Capture the cell that displays the provided text and extract its (X, Y) central coordinate. 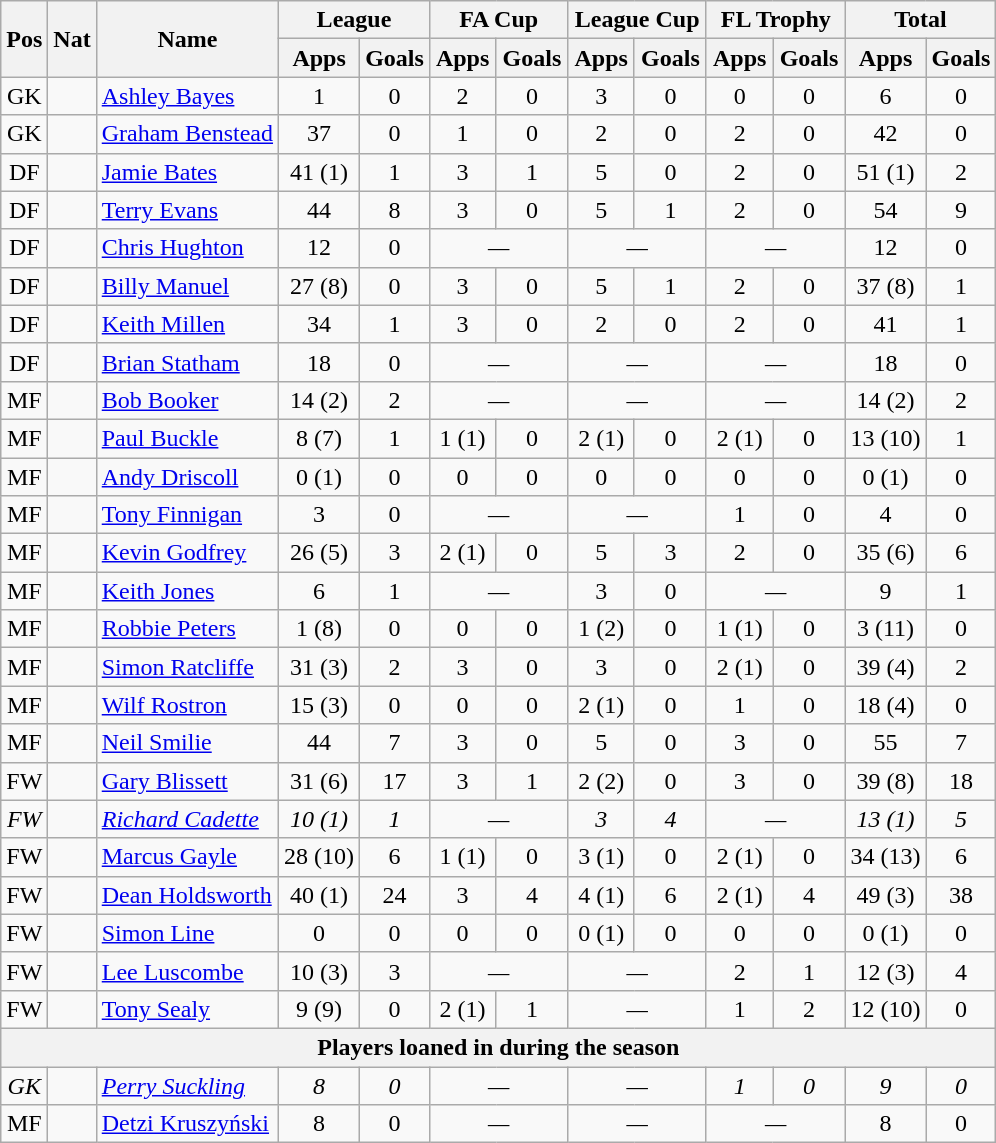
FA Cup (498, 20)
31 (6) (320, 781)
Paul Buckle (187, 438)
Detzi Kruszyński (187, 1124)
Chris Hughton (187, 248)
24 (395, 895)
54 (886, 210)
League (354, 20)
34 (320, 324)
41 (886, 324)
Pos (24, 39)
Players loaned in during the season (498, 1047)
26 (5) (320, 553)
Tony Finnigan (187, 515)
1 (2) (602, 629)
13 (10) (886, 438)
Dean Holdsworth (187, 895)
28 (10) (320, 857)
Simon Ratcliffe (187, 667)
Wilf Rostron (187, 705)
Terry Evans (187, 210)
9 (9) (320, 1009)
Gary Blissett (187, 781)
Jamie Bates (187, 172)
Ashley Bayes (187, 96)
Brian Statham (187, 362)
18 (4) (886, 705)
Robbie Peters (187, 629)
49 (3) (886, 895)
Name (187, 39)
55 (886, 743)
3 (11) (886, 629)
15 (3) (320, 705)
Tony Sealy (187, 1009)
37 (320, 134)
Keith Millen (187, 324)
12 (10) (886, 1009)
Marcus Gayle (187, 857)
Nat (72, 39)
39 (4) (886, 667)
39 (8) (886, 781)
42 (886, 134)
12 (3) (886, 971)
Keith Jones (187, 591)
4 (1) (602, 895)
40 (1) (320, 895)
Billy Manuel (187, 286)
Bob Booker (187, 400)
FL Trophy (776, 20)
38 (961, 895)
Andy Driscoll (187, 477)
Graham Benstead (187, 134)
34 (13) (886, 857)
10 (3) (320, 971)
13 (1) (886, 819)
Total (920, 20)
Kevin Godfrey (187, 553)
37 (8) (886, 286)
League Cup (638, 20)
41 (1) (320, 172)
1 (8) (320, 629)
27 (8) (320, 286)
51 (1) (886, 172)
3 (1) (602, 857)
31 (3) (320, 667)
10 (1) (320, 819)
Richard Cadette (187, 819)
2 (2) (602, 781)
Lee Luscombe (187, 971)
35 (6) (886, 553)
17 (395, 781)
Perry Suckling (187, 1085)
Neil Smilie (187, 743)
8 (7) (320, 438)
Simon Line (187, 933)
